Scan for the cell matching the given text and deliver its (x, y) coordinate at center. 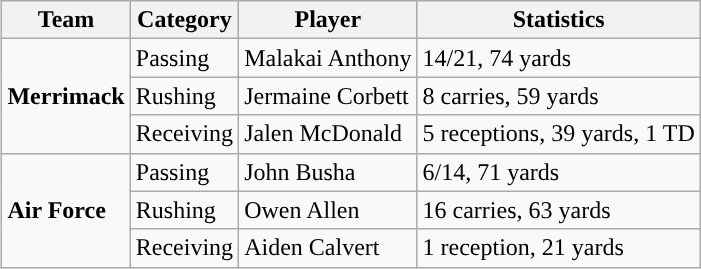
Air Force (66, 210)
Merrimack (66, 96)
Team (66, 20)
6/14, 71 yards (558, 172)
Category (184, 20)
Jermaine Corbett (328, 96)
Statistics (558, 20)
5 receptions, 39 yards, 1 TD (558, 134)
Aiden Calvert (328, 248)
8 carries, 59 yards (558, 96)
1 reception, 21 yards (558, 248)
16 carries, 63 yards (558, 210)
14/21, 74 yards (558, 58)
Owen Allen (328, 210)
Jalen McDonald (328, 134)
John Busha (328, 172)
Malakai Anthony (328, 58)
Player (328, 20)
